Determine the [X, Y] coordinate at the center of the cell enclosing the given text.  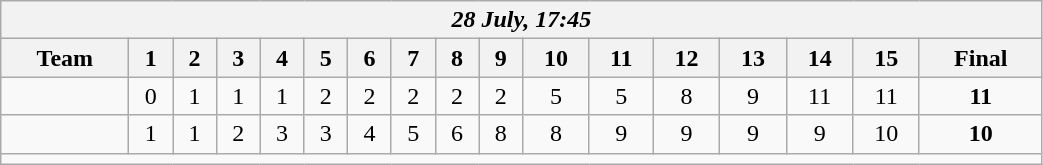
13 [754, 58]
Team [65, 58]
14 [820, 58]
0 [151, 96]
28 July, 17:45 [522, 20]
15 [886, 58]
Final [980, 58]
12 [686, 58]
7 [413, 58]
